Scan for the cell matching the given text and deliver its [X, Y] coordinate at center. 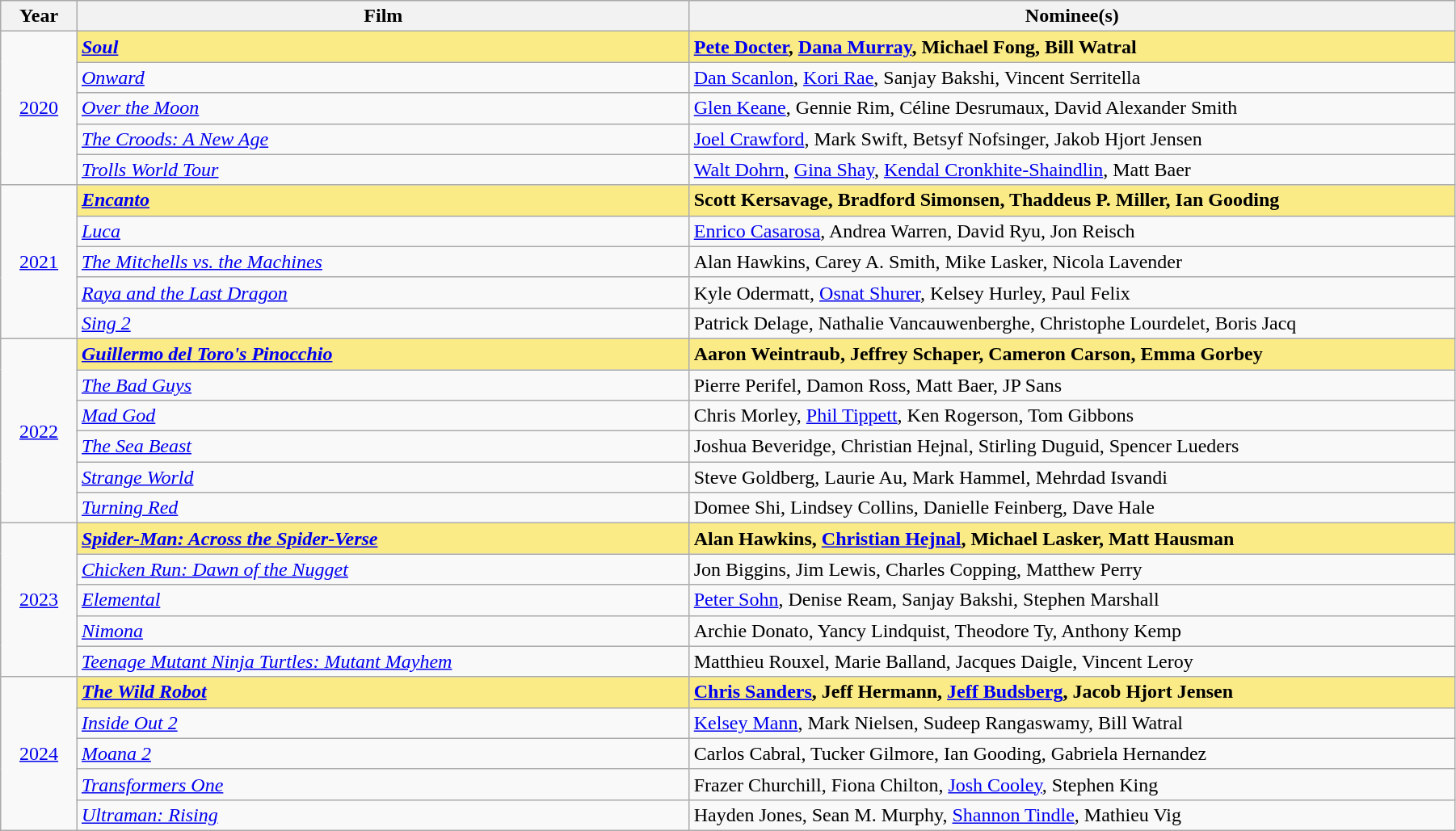
Dan Scanlon, Kori Rae, Sanjay Bakshi, Vincent Serritella [1071, 78]
Onward [383, 78]
Over the Moon [383, 108]
Spider-Man: Across the Spider-Verse [383, 539]
Chris Sanders, Jeff Hermann, Jeff Budsberg, Jacob Hjort Jensen [1071, 692]
Raya and the Last Dragon [383, 292]
The Croods: A New Age [383, 139]
2020 [39, 108]
Inside Out 2 [383, 723]
Nimona [383, 631]
2024 [39, 753]
Kelsey Mann, Mark Nielsen, Sudeep Rangaswamy, Bill Watral [1071, 723]
Teenage Mutant Ninja Turtles: Mutant Mayhem [383, 661]
2021 [39, 262]
Pierre Perifel, Damon Ross, Matt Baer, JP Sans [1071, 385]
Soul [383, 47]
Frazer Churchill, Fiona Chilton, Josh Cooley, Stephen King [1071, 784]
Patrick Delage, Nathalie Vancauwenberghe, Christophe Lourdelet, Boris Jacq [1071, 323]
Archie Donato, Yancy Lindquist, Theodore Ty, Anthony Kemp [1071, 631]
Matthieu Rouxel, Marie Balland, Jacques Daigle, Vincent Leroy [1071, 661]
Mad God [383, 416]
Pete Docter, Dana Murray, Michael Fong, Bill Watral [1071, 47]
Peter Sohn, Denise Ream, Sanjay Bakshi, Stephen Marshall [1071, 600]
Chicken Run: Dawn of the Nugget [383, 569]
Joel Crawford, Mark Swift, Betsyf Nofsinger, Jakob Hjort Jensen [1071, 139]
Scott Kersavage, Bradford Simonsen, Thaddeus P. Miller, Ian Gooding [1071, 200]
Alan Hawkins, Christian Hejnal, Michael Lasker, Matt Hausman [1071, 539]
2023 [39, 600]
Aaron Weintraub, Jeffrey Schaper, Cameron Carson, Emma Gorbey [1071, 354]
Turning Red [383, 508]
Chris Morley, Phil Tippett, Ken Rogerson, Tom Gibbons [1071, 416]
Enrico Casarosa, Andrea Warren, David Ryu, Jon Reisch [1071, 231]
The Mitchells vs. the Machines [383, 262]
Alan Hawkins, Carey A. Smith, Mike Lasker, Nicola Lavender [1071, 262]
Film [383, 16]
Trolls World Tour [383, 170]
Kyle Odermatt, Osnat Shurer, Kelsey Hurley, Paul Felix [1071, 292]
Guillermo del Toro's Pinocchio [383, 354]
Ultraman: Rising [383, 815]
Carlos Cabral, Tucker Gilmore, Ian Gooding, Gabriela Hernandez [1071, 753]
Moana 2 [383, 753]
Year [39, 16]
Steve Goldberg, Laurie Au, Mark Hammel, Mehrdad Isvandi [1071, 477]
Nominee(s) [1071, 16]
Encanto [383, 200]
Transformers One [383, 784]
Jon Biggins, Jim Lewis, Charles Copping, Matthew Perry [1071, 569]
Sing 2 [383, 323]
The Wild Robot [383, 692]
Glen Keane, Gennie Rim, Céline Desrumaux, David Alexander Smith [1071, 108]
Domee Shi, Lindsey Collins, Danielle Feinberg, Dave Hale [1071, 508]
2022 [39, 430]
Joshua Beveridge, Christian Hejnal, Stirling Duguid, Spencer Lueders [1071, 447]
Walt Dohrn, Gina Shay, Kendal Cronkhite-Shaindlin, Matt Baer [1071, 170]
Strange World [383, 477]
Luca [383, 231]
The Sea Beast [383, 447]
The Bad Guys [383, 385]
Elemental [383, 600]
Hayden Jones, Sean M. Murphy, Shannon Tindle, Mathieu Vig [1071, 815]
